Identify which cell holds the provided text, then report its (x, y) central coordinate. 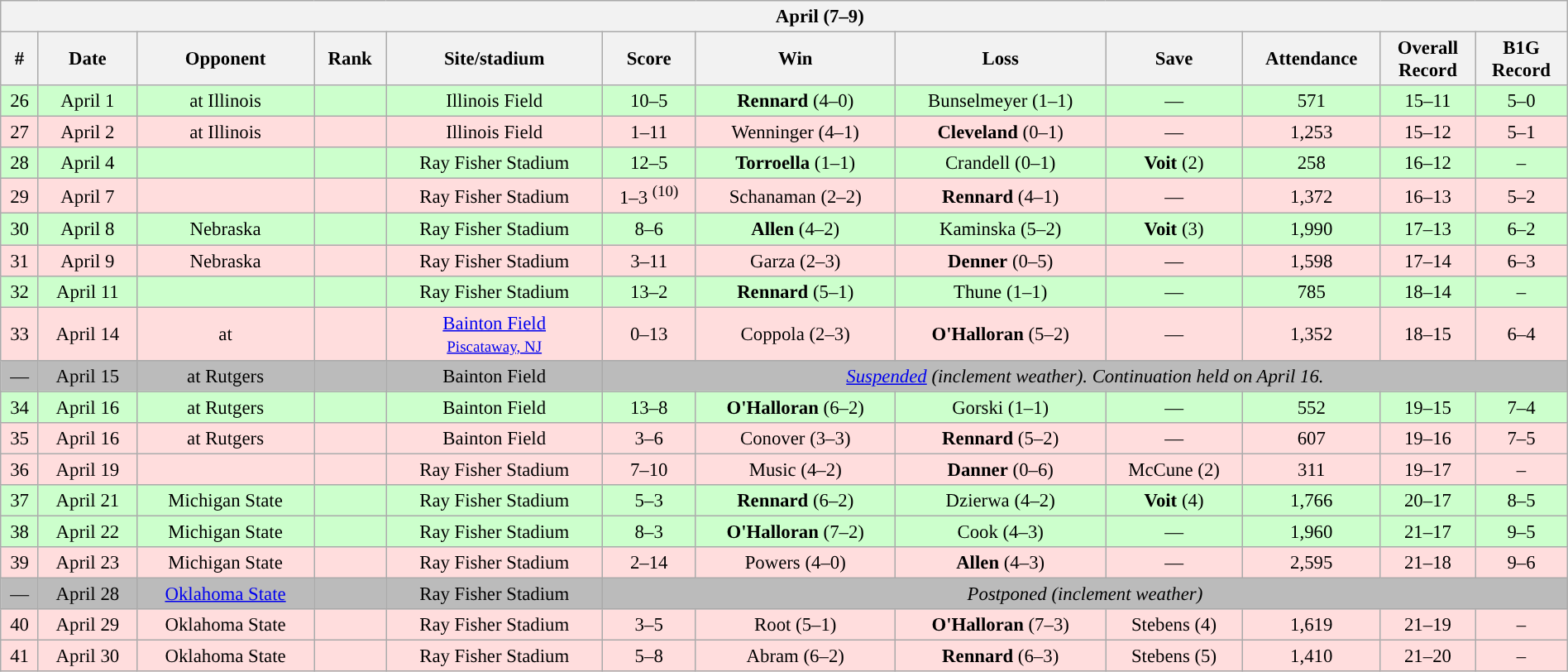
April 4 (88, 163)
10–5 (649, 101)
35 (20, 438)
Cook (4–3) (1001, 531)
Music (4–2) (796, 469)
April 22 (88, 531)
OverallRecord (1427, 58)
1,372 (1312, 196)
Coppola (2–3) (796, 334)
Gorski (1–1) (1001, 407)
36 (20, 469)
17–13 (1427, 229)
Rennard (6–2) (796, 501)
785 (1312, 291)
18–15 (1427, 334)
37 (20, 501)
Danner (0–6) (1001, 469)
7–5 (1522, 438)
19–17 (1427, 469)
28 (20, 163)
O'Halloran (7–3) (1001, 625)
19–15 (1427, 407)
571 (1312, 101)
Loss (1001, 58)
13–8 (649, 407)
O'Halloran (7–2) (796, 531)
April 30 (88, 656)
Powers (4–0) (796, 563)
13–2 (649, 291)
Postponed (inclement weather) (1085, 593)
607 (1312, 438)
0–13 (649, 334)
at (225, 334)
15–11 (1427, 101)
Win (796, 58)
38 (20, 531)
8–5 (1522, 501)
30 (20, 229)
Opponent (225, 58)
April 9 (88, 261)
32 (20, 291)
41 (20, 656)
Rennard (6–3) (1001, 656)
1–3 (10) (649, 196)
6–4 (1522, 334)
McCune (2) (1174, 469)
18–14 (1427, 291)
8–6 (649, 229)
3–6 (649, 438)
1,352 (1312, 334)
5–3 (649, 501)
12–5 (649, 163)
15–12 (1427, 132)
April 14 (88, 334)
1,253 (1312, 132)
3–5 (649, 625)
9–5 (1522, 531)
April 7 (88, 196)
34 (20, 407)
39 (20, 563)
31 (20, 261)
Rennard (4–0) (796, 101)
21–20 (1427, 656)
Garza (2–3) (796, 261)
Voit (2) (1174, 163)
Allen (4–3) (1001, 563)
April 2 (88, 132)
2–14 (649, 563)
17–14 (1427, 261)
21–17 (1427, 531)
Bainton FieldPiscataway, NJ (495, 334)
April 1 (88, 101)
Voit (4) (1174, 501)
April 23 (88, 563)
Kaminska (5–2) (1001, 229)
5–8 (649, 656)
8–3 (649, 531)
20–17 (1427, 501)
29 (20, 196)
6–3 (1522, 261)
Allen (4–2) (796, 229)
# (20, 58)
April 29 (88, 625)
5–1 (1522, 132)
40 (20, 625)
21–19 (1427, 625)
Denner (0–5) (1001, 261)
21–18 (1427, 563)
26 (20, 101)
1–11 (649, 132)
311 (1312, 469)
27 (20, 132)
1,960 (1312, 531)
April 15 (88, 376)
258 (1312, 163)
1,619 (1312, 625)
Wenninger (4–1) (796, 132)
Rank (351, 58)
Save (1174, 58)
Abram (6–2) (796, 656)
1,766 (1312, 501)
6–2 (1522, 229)
1,410 (1312, 656)
Site/stadium (495, 58)
Stebens (4) (1174, 625)
Cleveland (0–1) (1001, 132)
Voit (3) (1174, 229)
9–6 (1522, 563)
7–4 (1522, 407)
Rennard (5–1) (796, 291)
Bunselmeyer (1–1) (1001, 101)
Score (649, 58)
April 8 (88, 229)
Dzierwa (4–2) (1001, 501)
Rennard (4–1) (1001, 196)
Attendance (1312, 58)
16–12 (1427, 163)
O'Halloran (6–2) (796, 407)
5–0 (1522, 101)
16–13 (1427, 196)
Root (5–1) (796, 625)
April (7–9) (784, 17)
Crandell (0–1) (1001, 163)
5–2 (1522, 196)
April 21 (88, 501)
Schanaman (2–2) (796, 196)
3–11 (649, 261)
7–10 (649, 469)
1,598 (1312, 261)
April 28 (88, 593)
Thune (1–1) (1001, 291)
33 (20, 334)
19–16 (1427, 438)
O'Halloran (5–2) (1001, 334)
Torroella (1–1) (796, 163)
B1GRecord (1522, 58)
April 19 (88, 469)
Rennard (5–2) (1001, 438)
Date (88, 58)
Suspended (inclement weather). Continuation held on April 16. (1085, 376)
552 (1312, 407)
1,990 (1312, 229)
April 11 (88, 291)
Conover (3–3) (796, 438)
2,595 (1312, 563)
Stebens (5) (1174, 656)
